Determine the (x, y) coordinate at the center of the cell enclosing the given text.  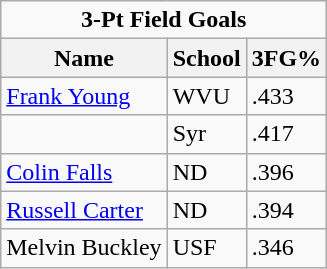
Melvin Buckley (84, 248)
.396 (286, 172)
Frank Young (84, 96)
.394 (286, 210)
3FG% (286, 58)
USF (206, 248)
.346 (286, 248)
Name (84, 58)
School (206, 58)
3-Pt Field Goals (164, 20)
WVU (206, 96)
.433 (286, 96)
Syr (206, 134)
Colin Falls (84, 172)
Russell Carter (84, 210)
.417 (286, 134)
